Detect which cell encompasses the target text, then output its [x, y] center coordinate. 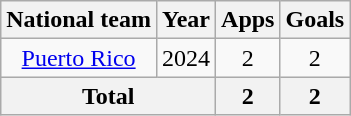
Puerto Rico [79, 58]
Apps [248, 20]
National team [79, 20]
2024 [186, 58]
Goals [315, 20]
Total [108, 96]
Year [186, 20]
